Output the [X, Y] coordinate of the center of the cell containing the given text.  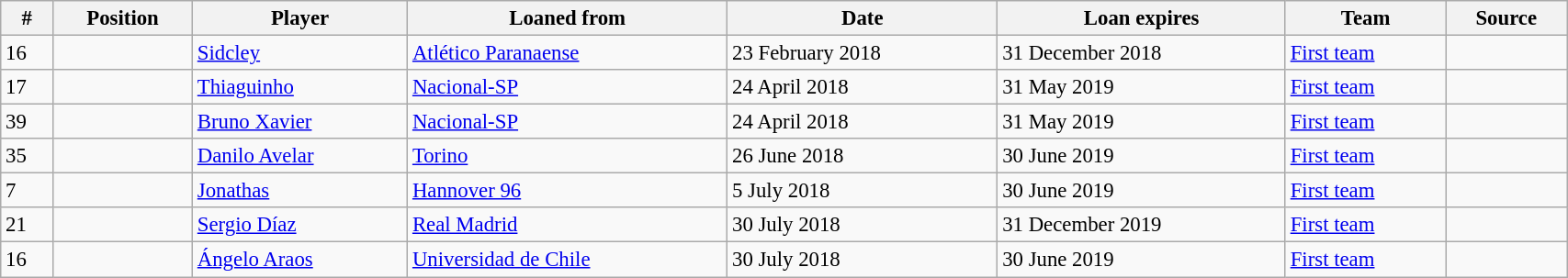
26 June 2018 [863, 156]
# [28, 18]
35 [28, 156]
Hannover 96 [568, 191]
Loan expires [1142, 18]
Team [1365, 18]
21 [28, 225]
Loaned from [568, 18]
Sergio Díaz [299, 225]
31 December 2019 [1142, 225]
31 December 2018 [1142, 53]
7 [28, 191]
Torino [568, 156]
17 [28, 87]
5 July 2018 [863, 191]
Thiaguinho [299, 87]
Player [299, 18]
Sidcley [299, 53]
Ángelo Araos [299, 260]
23 February 2018 [863, 53]
Source [1506, 18]
Danilo Avelar [299, 156]
Atlético Paranaense [568, 53]
Jonathas [299, 191]
Universidad de Chile [568, 260]
39 [28, 122]
Real Madrid [568, 225]
Date [863, 18]
Bruno Xavier [299, 122]
Position [123, 18]
